Provide the (X, Y) coordinate of the cell's center where the given text is located.  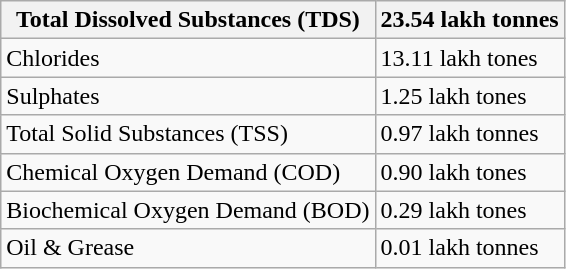
Sulphates (188, 96)
Oil & Grease (188, 248)
Total Solid Substances (TSS) (188, 134)
0.29 lakh tones (470, 210)
0.01 lakh tonnes (470, 248)
0.97 lakh tonnes (470, 134)
Total Dissolved Substances (TDS) (188, 20)
0.90 lakh tones (470, 172)
13.11 lakh tones (470, 58)
Chlorides (188, 58)
Biochemical Oxygen Demand (BOD) (188, 210)
1.25 lakh tones (470, 96)
23.54 lakh tonnes (470, 20)
Chemical Oxygen Demand (COD) (188, 172)
